Provide the [x, y] coordinate of the cell's center where the given text is located.  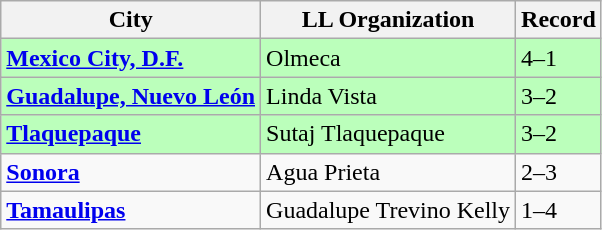
4–1 [559, 58]
Sutaj Tlaquepaque [388, 134]
1–4 [559, 210]
Mexico City, D.F. [131, 58]
Sonora [131, 172]
Olmeca [388, 58]
Agua Prieta [388, 172]
Guadalupe, Nuevo León [131, 96]
Guadalupe Trevino Kelly [388, 210]
2–3 [559, 172]
Tlaquepaque [131, 134]
Tamaulipas [131, 210]
Record [559, 20]
Linda Vista [388, 96]
LL Organization [388, 20]
City [131, 20]
